Output the [X, Y] coordinate of the center of the cell containing the given text.  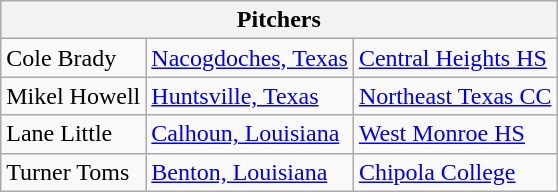
Lane Little [74, 134]
Nacogdoches, Texas [250, 58]
Turner Toms [74, 172]
West Monroe HS [455, 134]
Benton, Louisiana [250, 172]
Chipola College [455, 172]
Pitchers [279, 20]
Mikel Howell [74, 96]
Calhoun, Louisiana [250, 134]
Cole Brady [74, 58]
Northeast Texas CC [455, 96]
Central Heights HS [455, 58]
Huntsville, Texas [250, 96]
